Provide the (X, Y) coordinate of the cell's center where the given text is located.  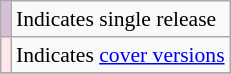
Indicates cover versions (120, 55)
Indicates single release (120, 19)
